Search for the cell housing the specified text and yield its (X, Y) center coordinate. 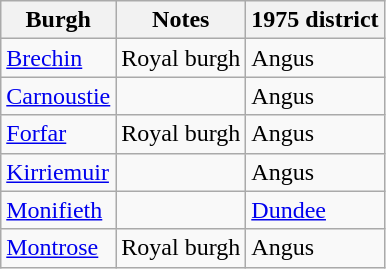
Notes (181, 20)
Burgh (58, 20)
1975 district (315, 20)
Brechin (58, 58)
Forfar (58, 134)
Carnoustie (58, 96)
Montrose (58, 248)
Dundee (315, 210)
Kirriemuir (58, 172)
Monifieth (58, 210)
